Identify which cell holds the provided text, then report its [X, Y] central coordinate. 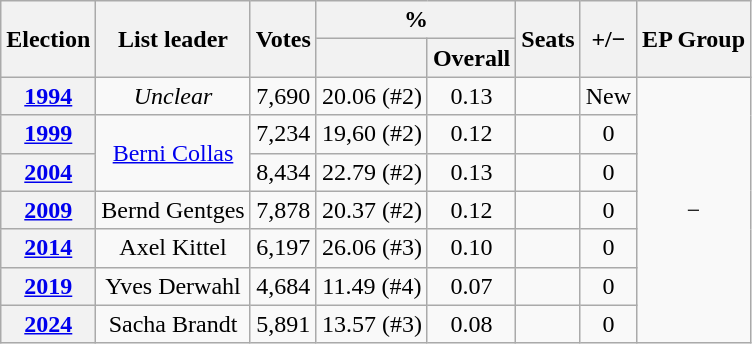
1999 [48, 134]
Bernd Gentges [173, 210]
Votes [283, 39]
2024 [48, 324]
0.08 [471, 324]
% [416, 20]
Berni Collas [173, 153]
+/− [608, 39]
New [608, 96]
7,690 [283, 96]
7,234 [283, 134]
List leader [173, 39]
2004 [48, 172]
22.79 (#2) [372, 172]
5,891 [283, 324]
1994 [48, 96]
2019 [48, 286]
Sacha Brandt [173, 324]
Overall [471, 58]
Yves Derwahl [173, 286]
19,60 (#2) [372, 134]
Seats [548, 39]
13.57 (#3) [372, 324]
Election [48, 39]
0.10 [471, 248]
EP Group [694, 39]
− [694, 210]
7,878 [283, 210]
20.06 (#2) [372, 96]
2014 [48, 248]
Axel Kittel [173, 248]
26.06 (#3) [372, 248]
20.37 (#2) [372, 210]
4,684 [283, 286]
8,434 [283, 172]
11.49 (#4) [372, 286]
6,197 [283, 248]
2009 [48, 210]
Unclear [173, 96]
0.07 [471, 286]
